Find where the given text appears and provide that cell's center as (x, y) coordinate. 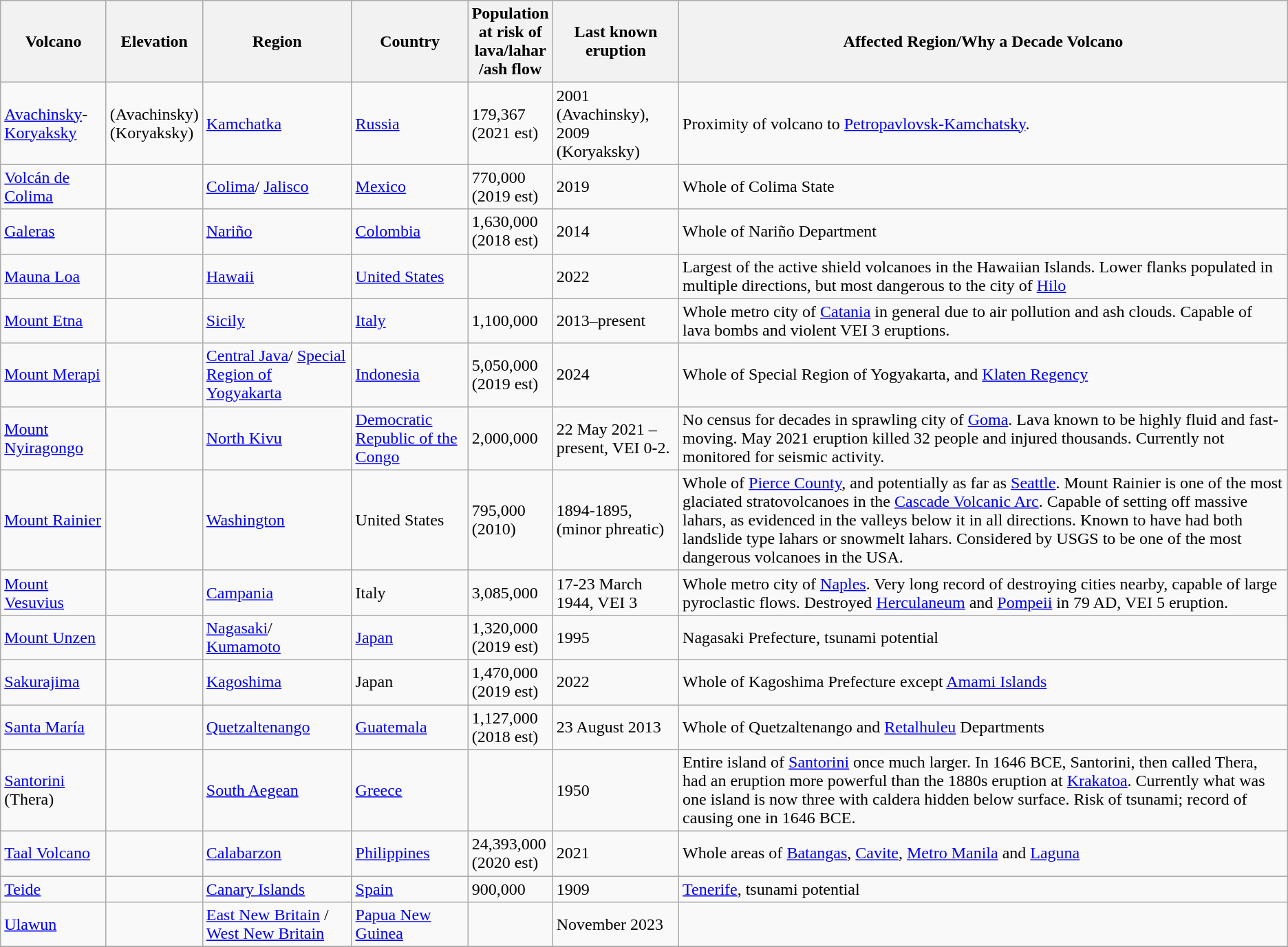
Region (277, 41)
Mount Unzen (54, 637)
Colombia (410, 231)
1909 (615, 889)
179,367(2021 est) (511, 124)
23 August 2013 (615, 726)
2014 (615, 231)
Sicily (277, 320)
Russia (410, 124)
North Kivu (277, 438)
Galeras (54, 231)
Whole areas of Batangas, Cavite, Metro Manila and Laguna (984, 854)
Spain (410, 889)
Sakurajima (54, 682)
Campania (277, 593)
Calabarzon (277, 854)
Ulawun (54, 924)
Populationat risk oflava/lahar/ash flow (511, 41)
Central Java/ Special Region of Yogyakarta (277, 375)
Elevation (154, 41)
Washington (277, 520)
17-23 March 1944, VEI 3 (615, 593)
Santorini (Thera) (54, 791)
Whole of Special Region of Yogyakarta, and Klaten Regency (984, 375)
Teide (54, 889)
Last known eruption (615, 41)
2013–present (615, 320)
Mount Merapi (54, 375)
Country (410, 41)
Avachinsky-Koryaksky (54, 124)
Volcano (54, 41)
Democratic Republic of the Congo (410, 438)
Papua New Guinea (410, 924)
Kamchatka (277, 124)
South Aegean (277, 791)
Mount Vesuvius (54, 593)
1995 (615, 637)
22 May 2021 – present, VEI 0-2. (615, 438)
2021 (615, 854)
Mount Etna (54, 320)
1,320,000(2019 est) (511, 637)
Nariño (277, 231)
Largest of the active shield volcanoes in the Hawaiian Islands. Lower flanks populated in multiple directions, but most dangerous to the city of Hilo (984, 276)
1,100,000 (511, 320)
Proximity of volcano to Petropavlovsk-Kamchatsky. (984, 124)
2001 (Avachinsky),2009 (Koryaksky) (615, 124)
Colima/ Jalisco (277, 187)
Hawaii (277, 276)
2,000,000 (511, 438)
Kagoshima (277, 682)
Whole of Kagoshima Prefecture except Amami Islands (984, 682)
Tenerife, tsunami potential (984, 889)
Quetzaltenango (277, 726)
1,470,000(2019 est) (511, 682)
Volcán de Colima (54, 187)
900,000 (511, 889)
795,000(2010) (511, 520)
Indonesia (410, 375)
Mount Nyiragongo (54, 438)
Mexico (410, 187)
Canary Islands (277, 889)
Whole of Nariño Department (984, 231)
(Avachinsky) (Koryaksky) (154, 124)
1,630,000(2018 est) (511, 231)
Guatemala (410, 726)
Affected Region/Why a Decade Volcano (984, 41)
November 2023 (615, 924)
Mount Rainier (54, 520)
Taal Volcano (54, 854)
Santa María (54, 726)
Nagasaki Prefecture, tsunami potential (984, 637)
Greece (410, 791)
Nagasaki/ Kumamoto (277, 637)
1894-1895, (minor phreatic) (615, 520)
Mauna Loa (54, 276)
Whole metro city of Catania in general due to air pollution and ash clouds. Capable of lava bombs and violent VEI 3 eruptions. (984, 320)
2024 (615, 375)
770,000(2019 est) (511, 187)
Whole of Quetzaltenango and Retalhuleu Departments (984, 726)
24,393,000(2020 est) (511, 854)
Whole of Colima State (984, 187)
3,085,000 (511, 593)
2019 (615, 187)
Philippines (410, 854)
East New Britain / West New Britain (277, 924)
5,050,000(2019 est) (511, 375)
1950 (615, 791)
1,127,000(2018 est) (511, 726)
